Detect which cell encompasses the target text, then output its [x, y] center coordinate. 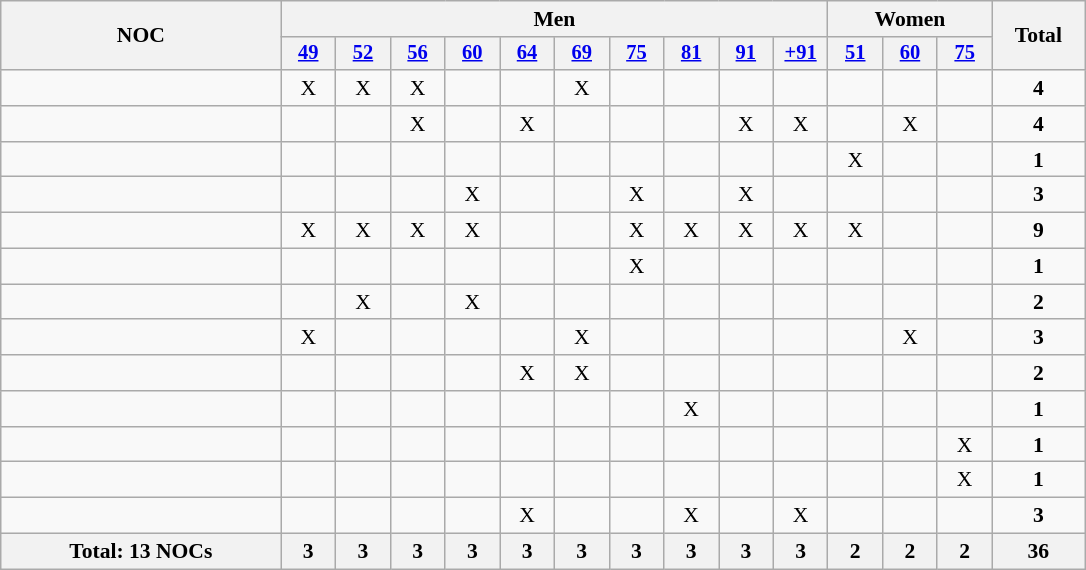
Women [910, 19]
Total: 13 NOCs [141, 552]
+91 [800, 54]
Total [1038, 36]
52 [364, 54]
36 [1038, 552]
69 [582, 54]
56 [418, 54]
Men [554, 19]
51 [856, 54]
64 [528, 54]
81 [692, 54]
NOC [141, 36]
9 [1038, 231]
91 [746, 54]
49 [308, 54]
